Search for the cell housing the specified text and yield its (x, y) center coordinate. 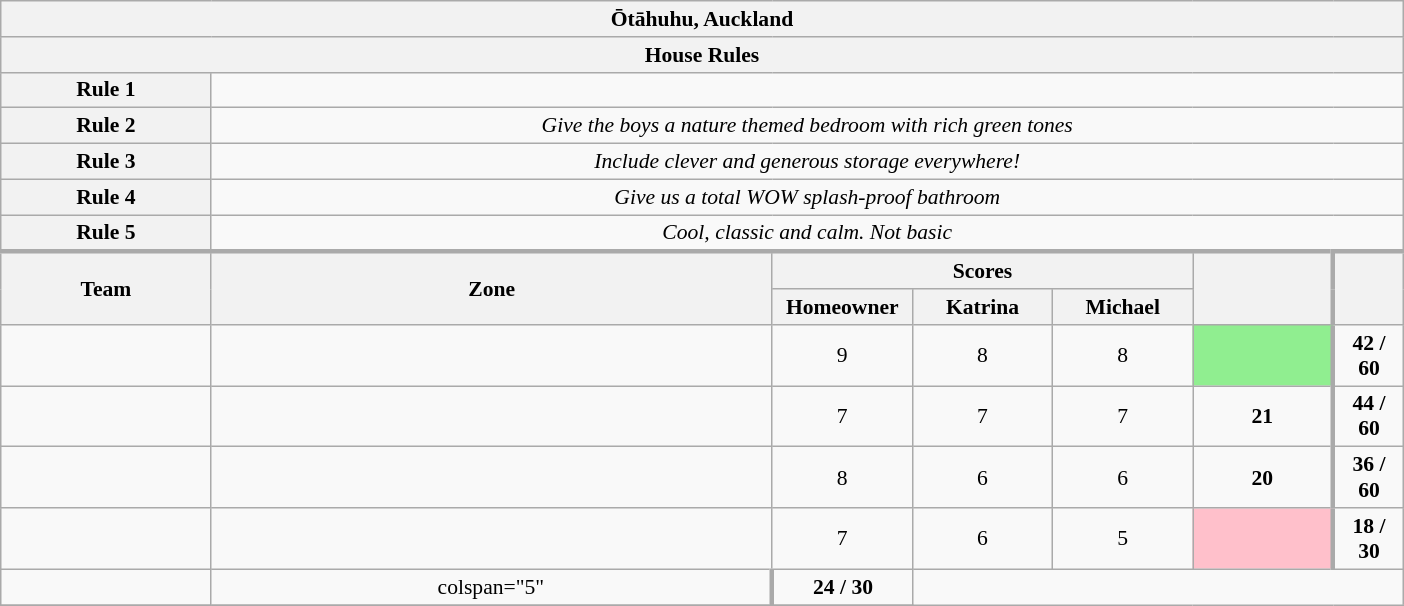
Katrina (982, 307)
Rule 3 (106, 162)
Rule 4 (106, 197)
21 (1263, 416)
Rule 2 (106, 126)
Give us a total WOW splash-proof bathroom (807, 197)
Include clever and generous storage everywhere! (807, 162)
House Rules (702, 55)
Scores (982, 270)
Team (106, 288)
Cool, classic and calm. Not basic (807, 234)
Give the boys a nature themed bedroom with rich green tones (807, 126)
Zone (492, 288)
colspan="5" (492, 587)
24 / 30 (842, 587)
42 / 60 (1368, 356)
18 / 30 (1368, 538)
44 / 60 (1368, 416)
Michael (1123, 307)
20 (1263, 478)
Rule 1 (106, 90)
9 (842, 356)
Homeowner (842, 307)
Rule 5 (106, 234)
5 (1123, 538)
36 / 60 (1368, 478)
Ōtāhuhu, Auckland (702, 19)
